Search for the cell housing the specified text and yield its (X, Y) center coordinate. 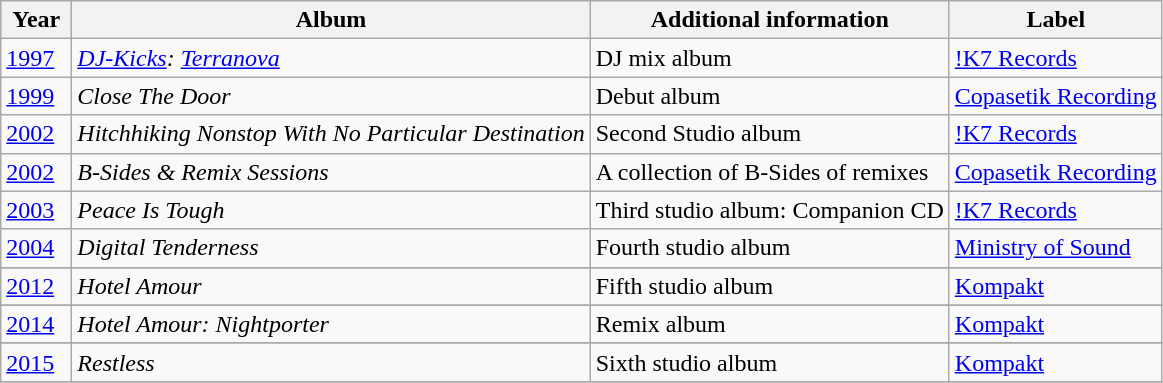
Third studio album: Companion CD (770, 210)
Remix album (770, 324)
Debut album (770, 96)
B-Sides & Remix Sessions (331, 172)
Digital Tenderness (331, 248)
2014 (36, 324)
Hotel Amour: Nightporter (331, 324)
2012 (36, 286)
2004 (36, 248)
Album (331, 20)
Fourth studio album (770, 248)
Fifth studio album (770, 286)
2003 (36, 210)
DJ-Kicks: Terranova (331, 58)
Sixth studio album (770, 362)
Ministry of Sound (1056, 248)
Additional information (770, 20)
Close The Door (331, 96)
Hitchhiking Nonstop With No Particular Destination (331, 134)
1997 (36, 58)
DJ mix album (770, 58)
Second Studio album (770, 134)
1999 (36, 96)
Hotel Amour (331, 286)
Year (36, 20)
Restless (331, 362)
A collection of B-Sides of remixes (770, 172)
Label (1056, 20)
2015 (36, 362)
Peace Is Tough (331, 210)
